Extract the [x, y] coordinate from the center of the cell holding the provided text.  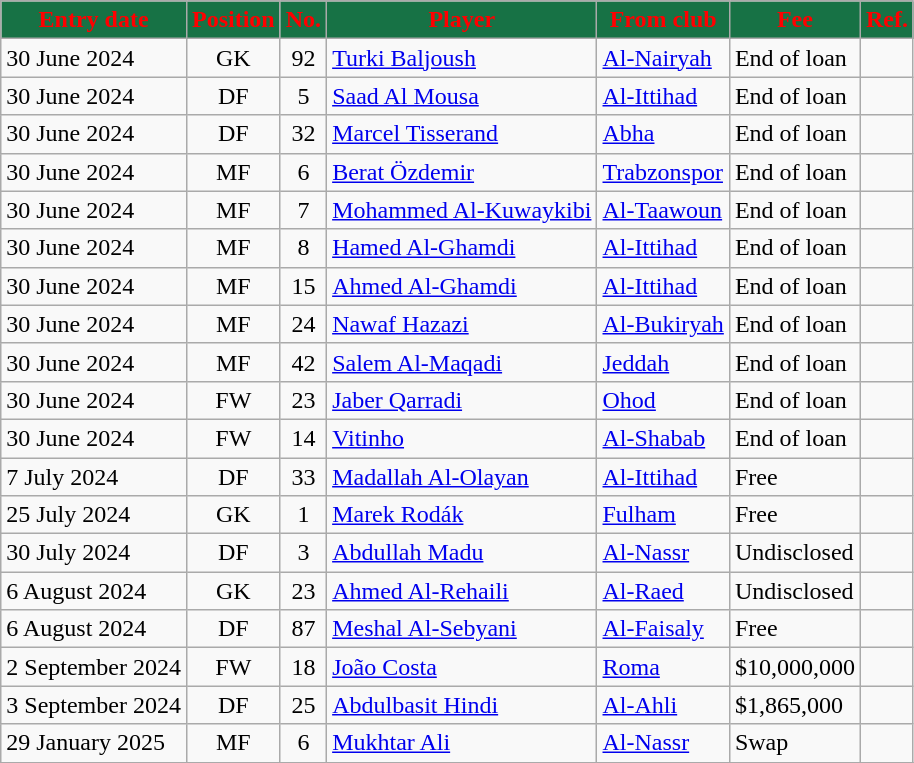
33 [303, 477]
Fulham [663, 515]
2 September 2024 [94, 667]
8 [303, 248]
7 July 2024 [94, 477]
18 [303, 667]
Madallah Al-Olayan [462, 477]
Abdulbasit Hindi [462, 705]
14 [303, 438]
Hamed Al-Ghamdi [462, 248]
Al-Raed [663, 591]
29 January 2025 [94, 743]
Turki Baljoush [462, 58]
25 July 2024 [94, 515]
32 [303, 134]
Mukhtar Ali [462, 743]
João Costa [462, 667]
87 [303, 629]
Al-Bukiryah [663, 324]
25 [303, 705]
Roma [663, 667]
Al-Nairyah [663, 58]
Al-Taawoun [663, 210]
Marek Rodák [462, 515]
Jaber Qarradi [462, 400]
Jeddah [663, 362]
Vitinho [462, 438]
Marcel Tisserand [462, 134]
No. [303, 20]
42 [303, 362]
Berat Özdemir [462, 172]
Position [233, 20]
From club [663, 20]
Ahmed Al-Ghamdi [462, 286]
Salem Al-Maqadi [462, 362]
3 [303, 553]
Swap [794, 743]
$1,865,000 [794, 705]
Ohod [663, 400]
Meshal Al-Sebyani [462, 629]
Ref. [886, 20]
Abha [663, 134]
30 July 2024 [94, 553]
1 [303, 515]
Abdullah Madu [462, 553]
Trabzonspor [663, 172]
92 [303, 58]
15 [303, 286]
$10,000,000 [794, 667]
Player [462, 20]
Nawaf Hazazi [462, 324]
Ahmed Al-Rehaili [462, 591]
Al-Shabab [663, 438]
Saad Al Mousa [462, 96]
Mohammed Al-Kuwaykibi [462, 210]
Entry date [94, 20]
Al-Faisaly [663, 629]
Fee [794, 20]
3 September 2024 [94, 705]
7 [303, 210]
24 [303, 324]
5 [303, 96]
Al-Ahli [663, 705]
